Search for the cell housing the specified text and yield its [X, Y] center coordinate. 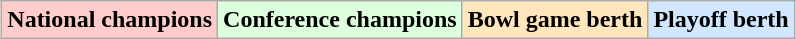
Playoff berth [721, 20]
Conference champions [340, 20]
National champions [110, 20]
Bowl game berth [555, 20]
